Pinpoint the cell where the given text exists, returning its [X, Y] midpoint coordinate. 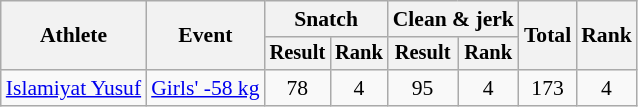
95 [423, 88]
Snatch [326, 19]
Clean & jerk [454, 19]
Athlete [74, 36]
Girls' -58 kg [205, 88]
Total [548, 36]
78 [298, 88]
Islamiyat Yusuf [74, 88]
Event [205, 36]
173 [548, 88]
